Output the [X, Y] coordinate of the center of the cell containing the given text.  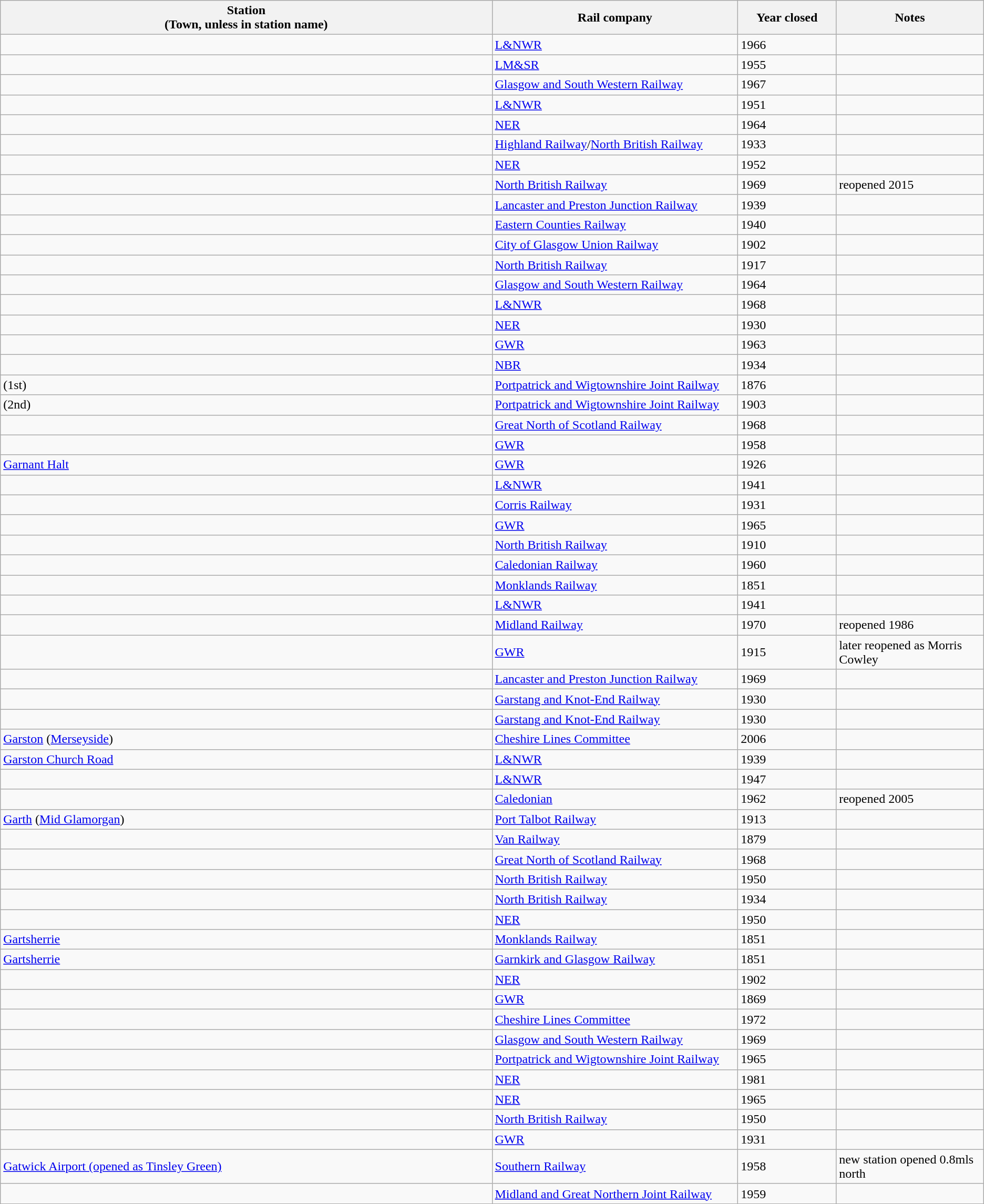
Midland Railway [615, 625]
Station(Town, unless in station name) [246, 18]
Southern Railway [615, 1166]
1959 [787, 1193]
1926 [787, 465]
1879 [787, 839]
Port Talbot Railway [615, 819]
1910 [787, 545]
Highland Railway/North British Railway [615, 145]
1966 [787, 45]
1903 [787, 405]
1869 [787, 999]
1915 [787, 652]
Gatwick Airport (opened as Tinsley Green) [246, 1166]
reopened 1986 [910, 625]
Garnkirk and Glasgow Railway [615, 960]
(2nd) [246, 405]
1981 [787, 1079]
Garth (Mid Glamorgan) [246, 819]
1940 [787, 225]
Garston Church Road [246, 759]
reopened 2015 [910, 185]
Year closed [787, 18]
later reopened as Morris Cowley [910, 652]
new station opened 0.8mls north [910, 1166]
1876 [787, 385]
1972 [787, 1019]
Garnant Halt [246, 465]
Eastern Counties Railway [615, 225]
NBR [615, 365]
1963 [787, 345]
reopened 2005 [910, 799]
1917 [787, 264]
1967 [787, 85]
1962 [787, 799]
Garston (Merseyside) [246, 739]
LM&SR [615, 65]
Rail company [615, 18]
City of Glasgow Union Railway [615, 244]
1947 [787, 779]
1952 [787, 165]
1913 [787, 819]
Caledonian [615, 799]
1933 [787, 145]
Corris Railway [615, 505]
Caledonian Railway [615, 565]
Van Railway [615, 839]
(1st) [246, 385]
1951 [787, 105]
1960 [787, 565]
1970 [787, 625]
Notes [910, 18]
2006 [787, 739]
1955 [787, 65]
Midland and Great Northern Joint Railway [615, 1193]
